Output the (x, y) coordinate of the center of the cell containing the given text.  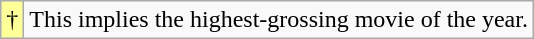
This implies the highest-grossing movie of the year. (279, 20)
† (12, 20)
